From the cell containing the given text, extract its center point as [x, y] coordinate. 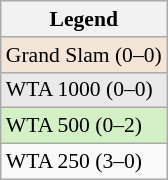
WTA 1000 (0–0) [84, 90]
Grand Slam (0–0) [84, 55]
WTA 250 (3–0) [84, 162]
Legend [84, 19]
WTA 500 (0–2) [84, 126]
